Return (x, y) of the center of cell containing provided text 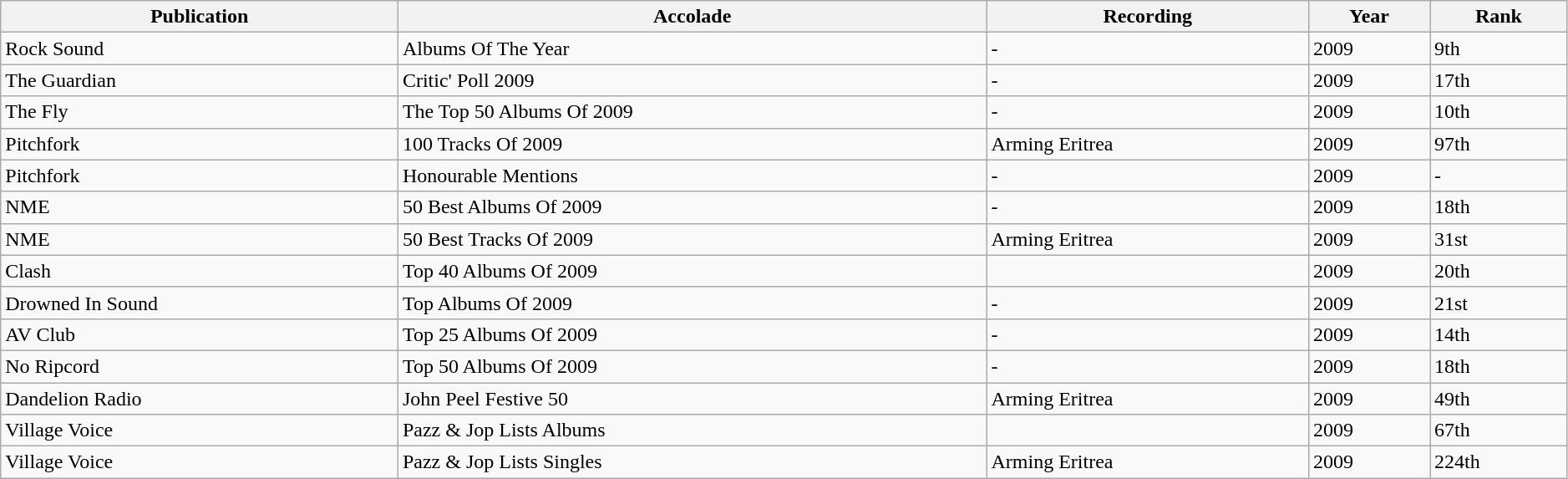
Albums Of The Year (692, 48)
49th (1499, 399)
The Guardian (200, 80)
Top 25 Albums Of 2009 (692, 334)
20th (1499, 271)
31st (1499, 239)
100 Tracks Of 2009 (692, 144)
No Ripcord (200, 366)
17th (1499, 80)
9th (1499, 48)
The Top 50 Albums Of 2009 (692, 112)
Dandelion Radio (200, 399)
14th (1499, 334)
Critic' Poll 2009 (692, 80)
The Fly (200, 112)
Recording (1148, 17)
Drowned In Sound (200, 303)
50 Best Tracks Of 2009 (692, 239)
Publication (200, 17)
97th (1499, 144)
10th (1499, 112)
21st (1499, 303)
Pazz & Jop Lists Albums (692, 431)
Pazz & Jop Lists Singles (692, 462)
Top 50 Albums Of 2009 (692, 366)
Top Albums Of 2009 (692, 303)
67th (1499, 431)
Top 40 Albums Of 2009 (692, 271)
Clash (200, 271)
Rank (1499, 17)
Honourable Mentions (692, 176)
John Peel Festive 50 (692, 399)
50 Best Albums Of 2009 (692, 207)
AV Club (200, 334)
Rock Sound (200, 48)
Accolade (692, 17)
Year (1368, 17)
224th (1499, 462)
